Pinpoint the cell where the given text exists, returning its (x, y) midpoint coordinate. 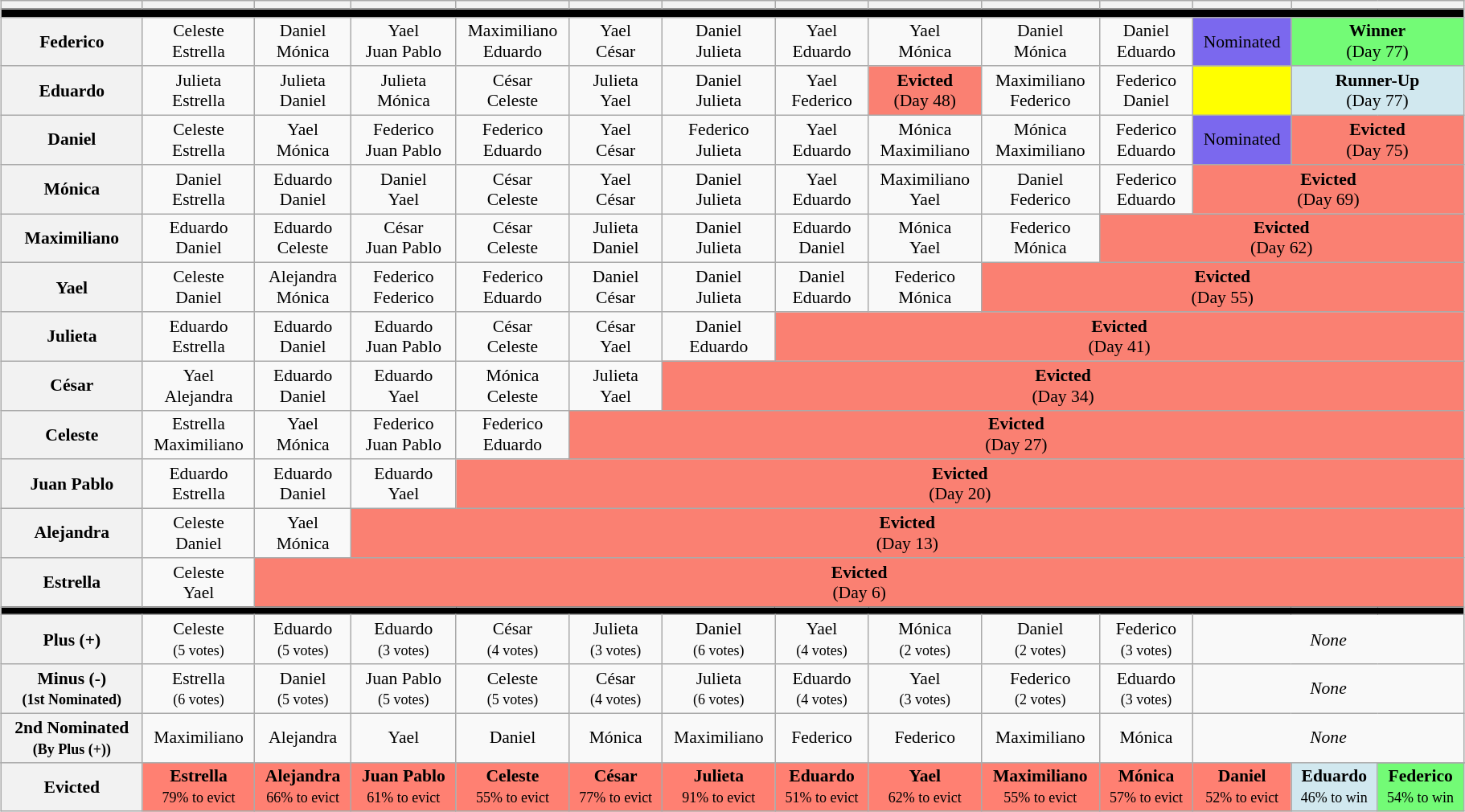
Julieta(6 votes) (719, 688)
Evicted (Day 55) (1222, 288)
Federico(2 votes) (1040, 688)
EduardoJuan Pablo (404, 336)
Julieta (72, 336)
Minus (-)(1st Nominated) (72, 688)
Runner-Up (Day 77) (1378, 92)
YaelAlejandra (199, 386)
CésarYael (615, 336)
DanielEstrella (199, 190)
MónicaCeleste (512, 386)
Estrella(6 votes) (199, 688)
Evicted (Day 34) (1063, 386)
Mónica(2 votes) (925, 640)
Estrella (72, 582)
AlejandraMónica (302, 288)
MaximilianoEduardo (512, 42)
EstrellaMaximiliano (199, 434)
DanielCésar (615, 288)
Yael(3 votes) (925, 688)
Eduardo(5 votes) (302, 640)
Evicted (Day 13) (907, 534)
FedericoJulieta (719, 140)
César77% to evict (615, 786)
Evicted (Day 75) (1378, 140)
DanielYael (404, 190)
Maximiliano55% to evict (1040, 786)
Daniel52% to evict (1242, 786)
Federico54% to win (1420, 786)
Evicted (Day 41) (1119, 336)
Federico(3 votes) (1146, 640)
2nd Nominated(By Plus (+)) (72, 738)
Evicted (Day 27) (1016, 434)
Celeste (72, 434)
Eduardo51% to evict (822, 786)
Alejandra66% to evict (302, 786)
Juan Pablo(5 votes) (404, 688)
Estrella79% to evict (199, 786)
Evicted (Day 20) (960, 484)
MaximilianoFederico (1040, 92)
JulietaMónica (404, 92)
Yael62% to evict (925, 786)
FedericoFederico (404, 288)
Eduardo (72, 92)
Plus (+) (72, 640)
Celeste55% to evict (512, 786)
DanielFederico (1040, 190)
Evicted (Day 6) (859, 582)
Winner (Day 77) (1378, 42)
Daniel(5 votes) (302, 688)
MónicaYael (925, 238)
FedericoDaniel (1146, 92)
César (72, 386)
JulietaEstrella (199, 92)
Mónica57% to evict (1146, 786)
Yael(4 votes) (822, 640)
EduardoCeleste (302, 238)
CésarJuan Pablo (404, 238)
Evicted (72, 786)
YaelJuan Pablo (404, 42)
Daniel(2 votes) (1040, 640)
Daniel(6 votes) (719, 640)
Evicted (Day 48) (925, 92)
YaelFederico (822, 92)
Eduardo46% to win (1335, 786)
Juan Pablo61% to evict (404, 786)
Evicted (Day 69) (1328, 190)
Eduardo(4 votes) (822, 688)
Julieta(3 votes) (615, 640)
Evicted (Day 62) (1282, 238)
MaximilianoYael (925, 190)
CelesteYael (199, 582)
Julieta91% to evict (719, 786)
Juan Pablo (72, 484)
